Detect which cell encompasses the target text, then output its [x, y] center coordinate. 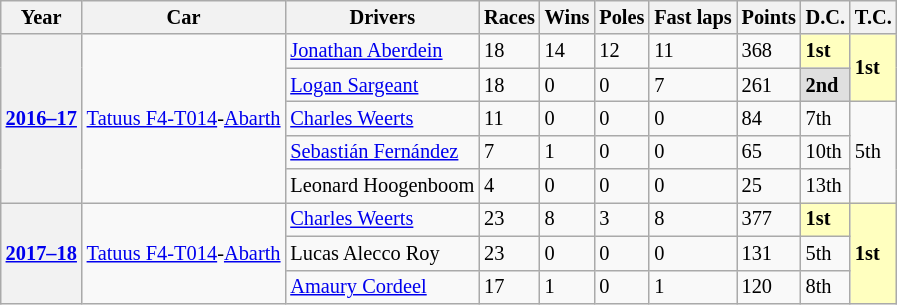
Races [510, 17]
Leonard Hoogenboom [382, 186]
4 [510, 186]
3 [622, 219]
2nd [826, 85]
Logan Sargeant [382, 85]
17 [510, 287]
25 [769, 186]
131 [769, 253]
84 [769, 118]
Points [769, 17]
Fast laps [692, 17]
12 [622, 51]
Year [42, 17]
14 [568, 51]
Lucas Alecco Roy [382, 253]
2016–17 [42, 118]
368 [769, 51]
Poles [622, 17]
7th [826, 118]
T.C. [874, 17]
Sebastián Fernández [382, 152]
10th [826, 152]
120 [769, 287]
Car [184, 17]
8th [826, 287]
Wins [568, 17]
377 [769, 219]
Amaury Cordeel [382, 287]
2017–18 [42, 252]
65 [769, 152]
261 [769, 85]
D.C. [826, 17]
13th [826, 186]
Drivers [382, 17]
Jonathan Aberdein [382, 51]
